Locate the cell with the specified text and output its [X, Y] center coordinate. 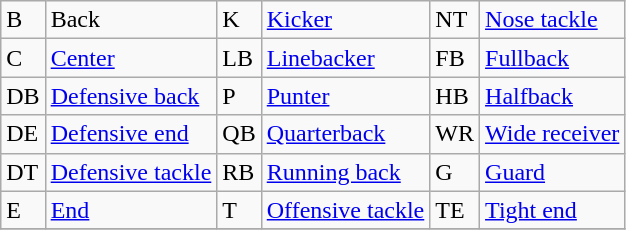
DB [23, 96]
Running back [346, 172]
Fullback [552, 58]
Guard [552, 172]
DT [23, 172]
B [23, 20]
End [131, 210]
Center [131, 58]
Quarterback [346, 134]
C [23, 58]
Punter [346, 96]
Wide receiver [552, 134]
DE [23, 134]
Offensive tackle [346, 210]
Defensive end [131, 134]
T [239, 210]
Kicker [346, 20]
LB [239, 58]
Back [131, 20]
Nose tackle [552, 20]
Defensive tackle [131, 172]
RB [239, 172]
P [239, 96]
Halfback [552, 96]
Linebacker [346, 58]
WR [455, 134]
K [239, 20]
Tight end [552, 210]
FB [455, 58]
Defensive back [131, 96]
HB [455, 96]
NT [455, 20]
E [23, 210]
QB [239, 134]
G [455, 172]
TE [455, 210]
